Search for the cell housing the specified text and yield its [X, Y] center coordinate. 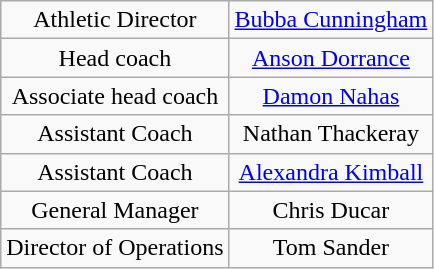
Tom Sander [331, 248]
General Manager [115, 210]
Associate head coach [115, 96]
Damon Nahas [331, 96]
Head coach [115, 58]
Bubba Cunningham [331, 20]
Alexandra Kimball [331, 172]
Anson Dorrance [331, 58]
Nathan Thackeray [331, 134]
Athletic Director [115, 20]
Director of Operations [115, 248]
Chris Ducar [331, 210]
